Output the [X, Y] coordinate of the center of the cell containing the given text.  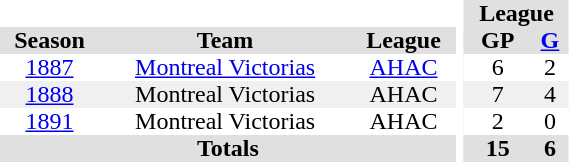
GP [498, 40]
1887 [50, 68]
Season [50, 40]
G [550, 40]
Totals [228, 148]
7 [498, 94]
1888 [50, 94]
1891 [50, 122]
Team [225, 40]
15 [498, 148]
0 [550, 122]
4 [550, 94]
